Detect which cell encompasses the target text, then output its [x, y] center coordinate. 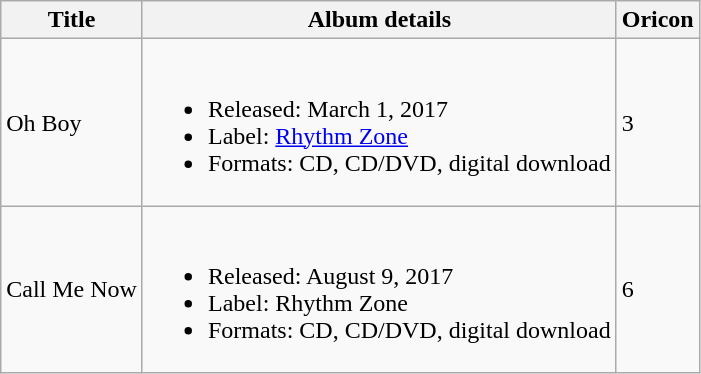
3 [658, 122]
Album details [379, 20]
Oh Boy [72, 122]
Oricon [658, 20]
Call Me Now [72, 290]
Released: August 9, 2017Label: Rhythm ZoneFormats: CD, CD/DVD, digital download [379, 290]
Title [72, 20]
Released: March 1, 2017Label: Rhythm ZoneFormats: CD, CD/DVD, digital download [379, 122]
6 [658, 290]
